Extract the (X, Y) coordinate from the center of the cell holding the provided text.  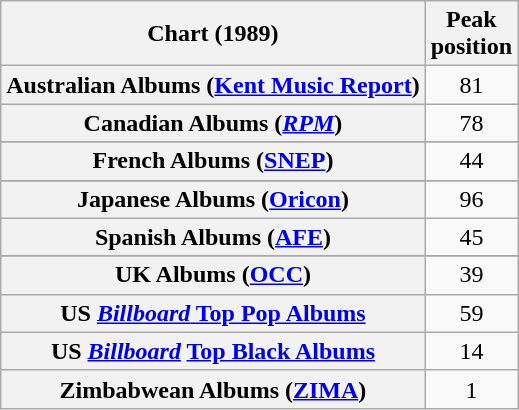
Peakposition (471, 34)
39 (471, 275)
UK Albums (OCC) (213, 275)
45 (471, 237)
96 (471, 199)
US Billboard Top Black Albums (213, 351)
1 (471, 389)
44 (471, 161)
81 (471, 85)
French Albums (SNEP) (213, 161)
Chart (1989) (213, 34)
Australian Albums (Kent Music Report) (213, 85)
Japanese Albums (Oricon) (213, 199)
14 (471, 351)
US Billboard Top Pop Albums (213, 313)
Zimbabwean Albums (ZIMA) (213, 389)
59 (471, 313)
Spanish Albums (AFE) (213, 237)
78 (471, 123)
Canadian Albums (RPM) (213, 123)
